Return (X, Y) of the center of cell containing provided text 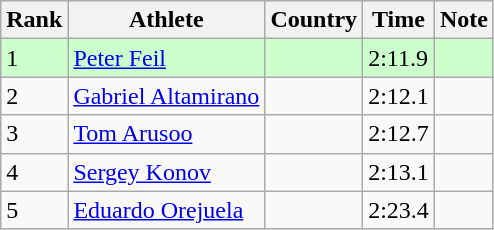
Tom Arusoo (166, 134)
4 (34, 172)
Eduardo Orejuela (166, 210)
Rank (34, 20)
1 (34, 58)
2:13.1 (399, 172)
2 (34, 96)
Peter Feil (166, 58)
2:12.1 (399, 96)
Note (464, 20)
Sergey Konov (166, 172)
2:23.4 (399, 210)
3 (34, 134)
Country (314, 20)
2:12.7 (399, 134)
Time (399, 20)
5 (34, 210)
Gabriel Altamirano (166, 96)
Athlete (166, 20)
2:11.9 (399, 58)
